Determine the (x, y) coordinate at the center of the cell enclosing the given text.  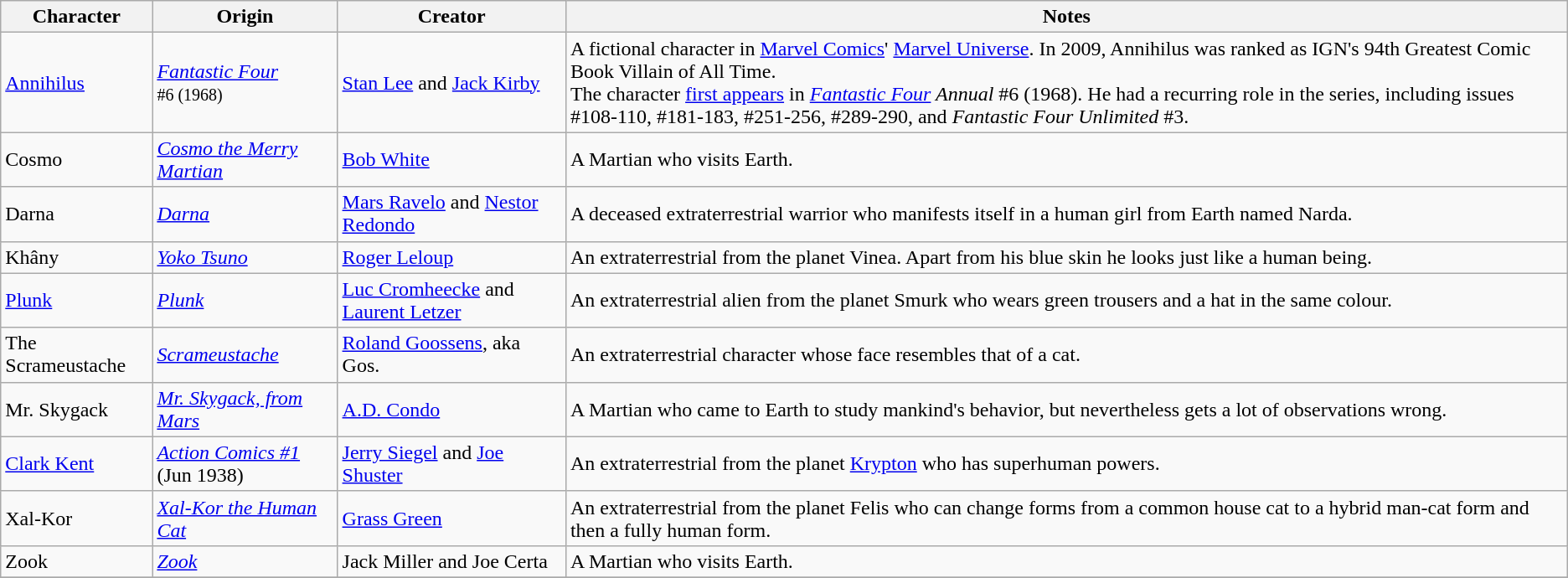
Stan Lee and Jack Kirby (451, 82)
A Martian who came to Earth to study mankind's behavior, but nevertheless gets a lot of observations wrong. (1066, 409)
Fantastic Four #6 (1968) (245, 82)
Mr. Skygack (77, 409)
Scrameustache (245, 355)
Mr. Skygack, from Mars (245, 409)
Jerry Siegel and Joe Shuster (451, 464)
Clark Kent (77, 464)
Origin (245, 17)
Creator (451, 17)
Action Comics #1(Jun 1938) (245, 464)
A.D. Condo (451, 409)
Xal-Kor (77, 518)
An extraterrestrial alien from the planet Smurk who wears green trousers and a hat in the same colour. (1066, 300)
A deceased extraterrestrial warrior who manifests itself in a human girl from Earth named Narda. (1066, 214)
An extraterrestrial character whose face resembles that of a cat. (1066, 355)
Annihilus (77, 82)
An extraterrestrial from the planet Felis who can change forms from a common house cat to a hybrid man-cat form and then a fully human form. (1066, 518)
Yoko Tsuno (245, 257)
Notes (1066, 17)
Cosmo (77, 159)
Jack Miller and Joe Certa (451, 561)
The Scrameustache (77, 355)
An extraterrestrial from the planet Vinea. Apart from his blue skin he looks just like a human being. (1066, 257)
Cosmo the Merry Martian (245, 159)
Luc Cromheecke and Laurent Letzer (451, 300)
Character (77, 17)
Xal-Kor the Human Cat (245, 518)
Mars Ravelo and Nestor Redondo (451, 214)
Roland Goossens, aka Gos. (451, 355)
Bob White (451, 159)
Roger Leloup (451, 257)
Grass Green (451, 518)
An extraterrestrial from the planet Krypton who has superhuman powers. (1066, 464)
Khâny (77, 257)
